Search for the cell housing the specified text and yield its [X, Y] center coordinate. 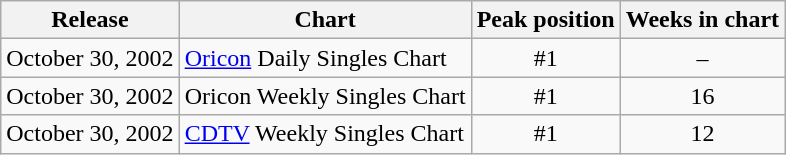
Chart [325, 20]
Weeks in chart [702, 20]
– [702, 58]
Release [90, 20]
Oricon Weekly Singles Chart [325, 96]
16 [702, 96]
Peak position [546, 20]
12 [702, 134]
Oricon Daily Singles Chart [325, 58]
CDTV Weekly Singles Chart [325, 134]
